Provide the [X, Y] coordinate of the cell's center where the given text is located.  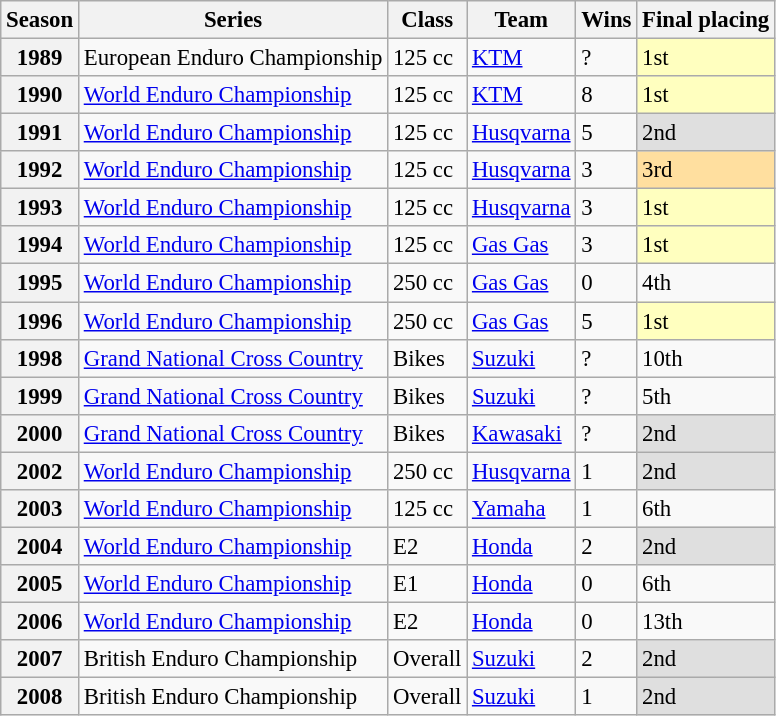
13th [706, 621]
1999 [40, 396]
2008 [40, 697]
2002 [40, 471]
1989 [40, 58]
2003 [40, 509]
2006 [40, 621]
Kawasaki [522, 433]
2000 [40, 433]
1991 [40, 133]
4th [706, 283]
10th [706, 358]
Series [232, 20]
1995 [40, 283]
2004 [40, 546]
1998 [40, 358]
Wins [606, 20]
Class [428, 20]
E1 [428, 584]
Final placing [706, 20]
1992 [40, 170]
8 [606, 95]
1993 [40, 208]
1990 [40, 95]
1994 [40, 245]
1996 [40, 321]
2005 [40, 584]
European Enduro Championship [232, 58]
2007 [40, 659]
5th [706, 396]
Team [522, 20]
3rd [706, 170]
Season [40, 20]
Yamaha [522, 509]
